Locate the cell with the specified text and output its (x, y) center coordinate. 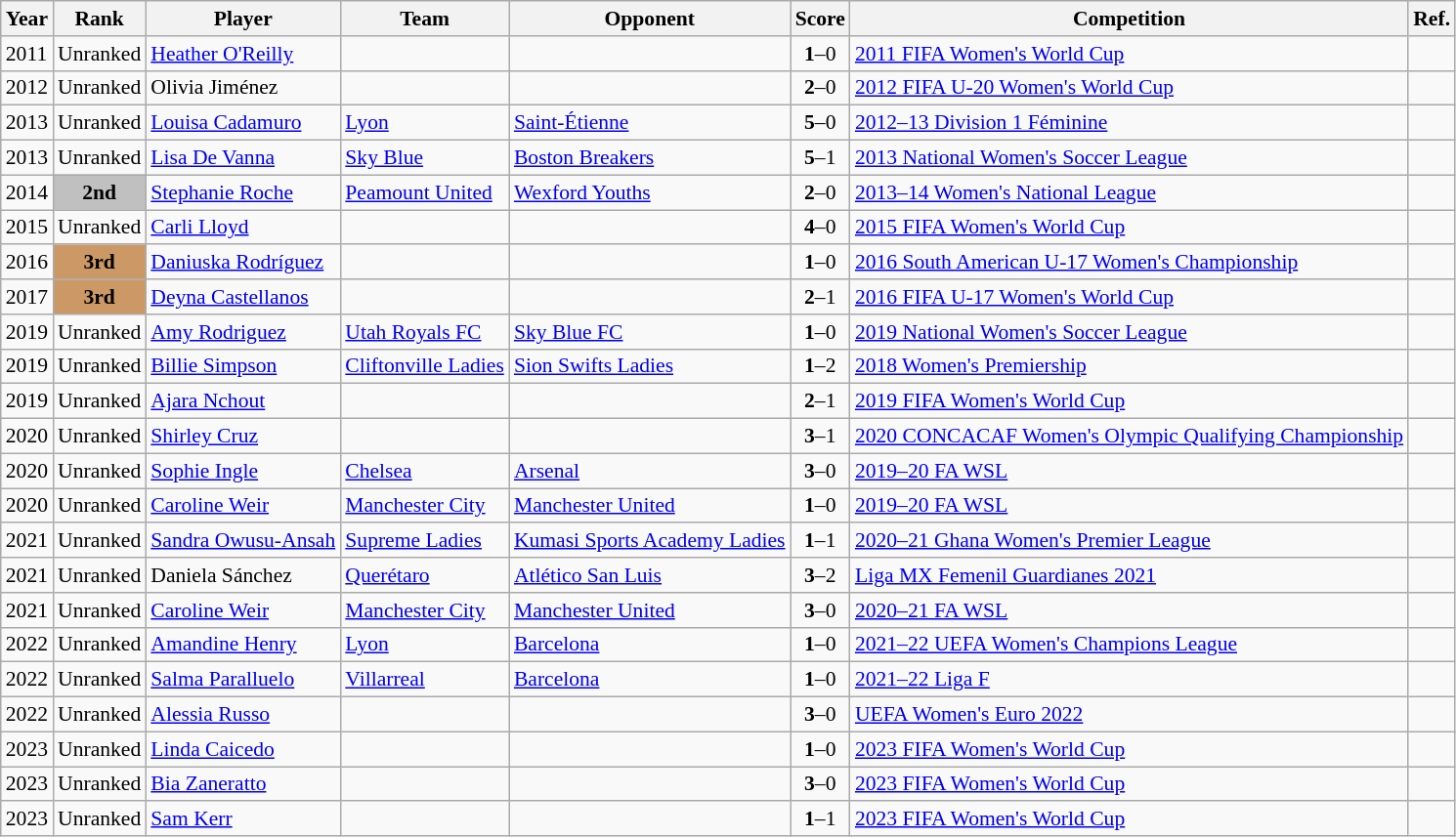
3–1 (821, 437)
Heather O'Reilly (242, 54)
Competition (1130, 19)
Saint-Étienne (650, 123)
2021–22 UEFA Women's Champions League (1130, 645)
2017 (27, 297)
Kumasi Sports Academy Ladies (650, 541)
Player (242, 19)
2012–13 Division 1 Féminine (1130, 123)
Daniela Sánchez (242, 575)
2019 FIFA Women's World Cup (1130, 401)
Cliftonville Ladies (424, 366)
Salma Paralluelo (242, 680)
Opponent (650, 19)
2020 CONCACAF Women's Olympic Qualifying Championship (1130, 437)
Daniuska Rodríguez (242, 263)
1–2 (821, 366)
Alessia Russo (242, 715)
Peamount United (424, 192)
2011 FIFA Women's World Cup (1130, 54)
Billie Simpson (242, 366)
Querétaro (424, 575)
Sky Blue FC (650, 332)
Amy Rodriguez (242, 332)
5–0 (821, 123)
Deyna Castellanos (242, 297)
Boston Breakers (650, 158)
Villarreal (424, 680)
Shirley Cruz (242, 437)
Arsenal (650, 471)
2013 National Women's Soccer League (1130, 158)
2012 FIFA U-20 Women's World Cup (1130, 88)
2015 FIFA Women's World Cup (1130, 228)
4–0 (821, 228)
Sandra Owusu-Ansah (242, 541)
Atlético San Luis (650, 575)
2015 (27, 228)
2021–22 Liga F (1130, 680)
Supreme Ladies (424, 541)
Year (27, 19)
Amandine Henry (242, 645)
2019 National Women's Soccer League (1130, 332)
Score (821, 19)
5–1 (821, 158)
Chelsea (424, 471)
Team (424, 19)
Olivia Jiménez (242, 88)
Bia Zaneratto (242, 784)
Ajara Nchout (242, 401)
2020–21 Ghana Women's Premier League (1130, 541)
2018 Women's Premiership (1130, 366)
2013–14 Women's National League (1130, 192)
Sam Kerr (242, 819)
Ref. (1432, 19)
Rank (100, 19)
Sky Blue (424, 158)
Wexford Youths (650, 192)
Liga MX Femenil Guardianes 2021 (1130, 575)
2014 (27, 192)
2016 South American U-17 Women's Championship (1130, 263)
Lisa De Vanna (242, 158)
2nd (100, 192)
2020–21 FA WSL (1130, 610)
Sophie Ingle (242, 471)
2016 (27, 263)
3–2 (821, 575)
Sion Swifts Ladies (650, 366)
Louisa Cadamuro (242, 123)
Utah Royals FC (424, 332)
UEFA Women's Euro 2022 (1130, 715)
Linda Caicedo (242, 749)
Stephanie Roche (242, 192)
2011 (27, 54)
2012 (27, 88)
2016 FIFA U-17 Women's World Cup (1130, 297)
Carli Lloyd (242, 228)
